Find where the given text appears and provide that cell's center as [X, Y] coordinate. 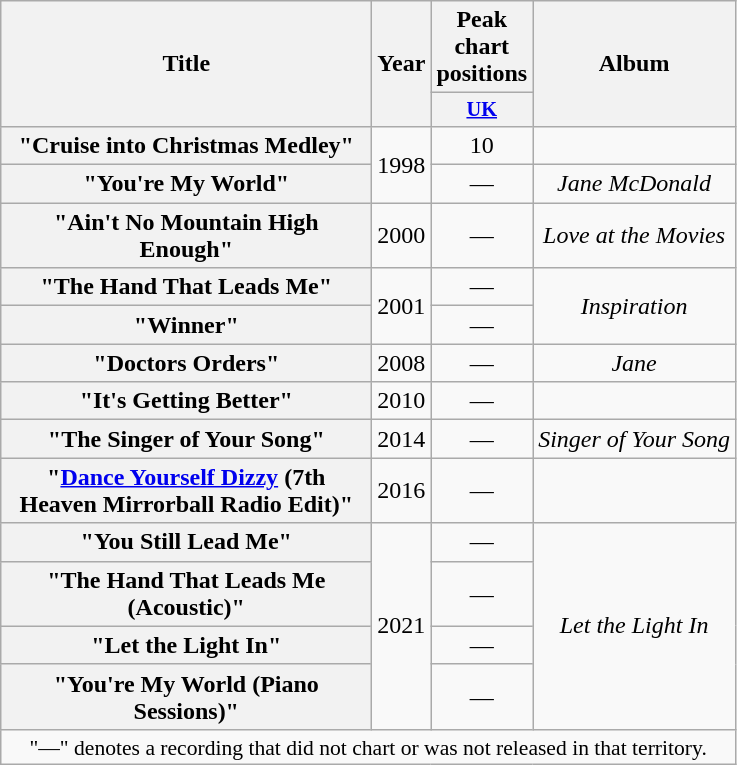
2001 [402, 306]
Love at the Movies [634, 236]
Inspiration [634, 306]
1998 [402, 164]
Jane McDonald [634, 184]
2000 [402, 236]
"—" denotes a recording that did not chart or was not released in that territory. [368, 747]
"Let the Light In" [186, 645]
"Ain't No Mountain High Enough" [186, 236]
"It's Getting Better" [186, 401]
2016 [402, 490]
"The Hand That Leads Me (Acoustic)" [186, 594]
2014 [402, 439]
"Doctors Orders" [186, 363]
2008 [402, 363]
"The Singer of Your Song" [186, 439]
UK [482, 110]
Title [186, 64]
"Dance Yourself Dizzy (7th Heaven Mirrorball Radio Edit)" [186, 490]
Jane [634, 363]
"You're My World" [186, 184]
"You Still Lead Me" [186, 542]
"The Hand That Leads Me" [186, 287]
Album [634, 64]
"Cruise into Christmas Medley" [186, 145]
Peak chart positions [482, 47]
"Winner" [186, 325]
Singer of Your Song [634, 439]
"You're My World (Piano Sessions)" [186, 696]
10 [482, 145]
2010 [402, 401]
Year [402, 64]
2021 [402, 626]
Let the Light In [634, 626]
